From the cell containing the given text, extract its center point as (x, y) coordinate. 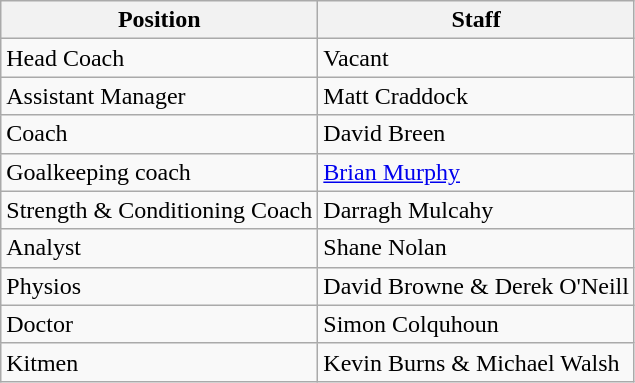
Kevin Burns & Michael Walsh (476, 362)
Assistant Manager (160, 96)
Strength & Conditioning Coach (160, 210)
Position (160, 20)
Brian Murphy (476, 172)
Analyst (160, 248)
Staff (476, 20)
Vacant (476, 58)
David Browne & Derek O'Neill (476, 286)
Shane Nolan (476, 248)
Physios (160, 286)
Head Coach (160, 58)
Simon Colquhoun (476, 324)
Darragh Mulcahy (476, 210)
Kitmen (160, 362)
Doctor (160, 324)
Matt Craddock (476, 96)
Goalkeeping coach (160, 172)
David Breen (476, 134)
Coach (160, 134)
